Detect which cell encompasses the target text, then output its [X, Y] center coordinate. 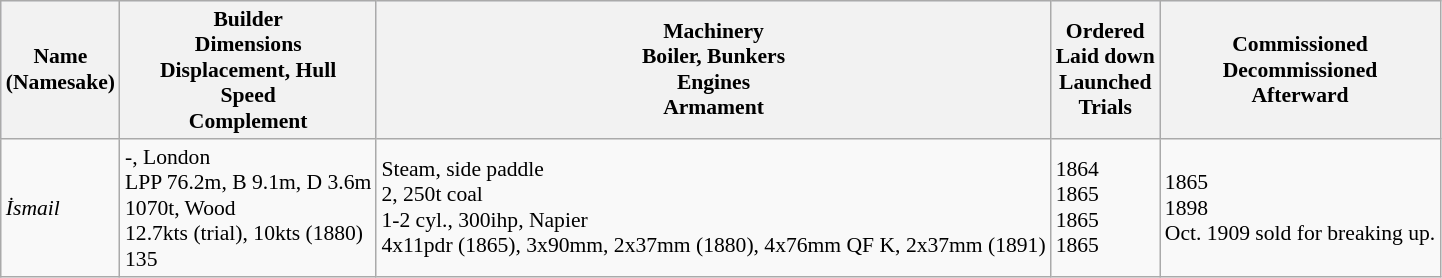
İsmail [60, 208]
CommissionedDecommissionedAfterward [1300, 70]
1864186518651865 [1106, 208]
-, LondonLPP 76.2m, B 9.1m, D 3.6m1070t, Wood12.7kts (trial), 10kts (1880)135 [248, 208]
18651898Oct. 1909 sold for breaking up. [1300, 208]
Steam, side paddle2, 250t coal1-2 cyl., 300ihp, Napier4x11pdr (1865), 3x90mm, 2x37mm (1880), 4x76mm QF K, 2x37mm (1891) [713, 208]
BuilderDimensionsDisplacement, HullSpeedComplement [248, 70]
Name(Namesake) [60, 70]
MachineryBoiler, BunkersEnginesArmament [713, 70]
OrderedLaid downLaunchedTrials [1106, 70]
